For the text-containing cell, return its midpoint in [X, Y] coordinate format. 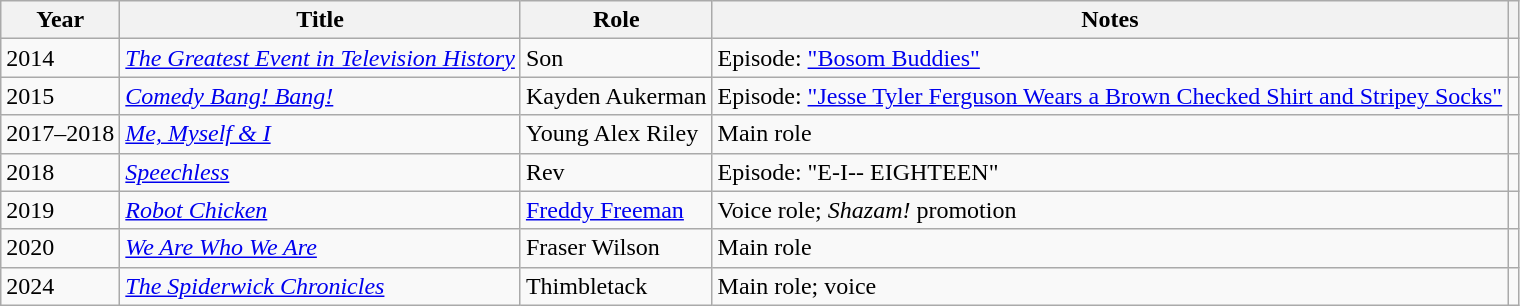
The Greatest Event in Television History [320, 58]
Me, Myself & I [320, 134]
Thimbletack [616, 286]
Episode: "Jesse Tyler Ferguson Wears a Brown Checked Shirt and Stripey Socks" [1110, 96]
Notes [1110, 20]
Kayden Aukerman [616, 96]
Episode: "Bosom Buddies" [1110, 58]
2019 [60, 210]
Title [320, 20]
Son [616, 58]
Freddy Freeman [616, 210]
2015 [60, 96]
Robot Chicken [320, 210]
Voice role; Shazam! promotion [1110, 210]
2018 [60, 172]
Fraser Wilson [616, 248]
2024 [60, 286]
Episode: "E-I-- EIGHTEEN" [1110, 172]
The Spiderwick Chronicles [320, 286]
Role [616, 20]
Comedy Bang! Bang! [320, 96]
We Are Who We Are [320, 248]
2020 [60, 248]
2014 [60, 58]
Year [60, 20]
2017–2018 [60, 134]
Rev [616, 172]
Speechless [320, 172]
Main role; voice [1110, 286]
Young Alex Riley [616, 134]
